From the cell containing the given text, extract its center point as [x, y] coordinate. 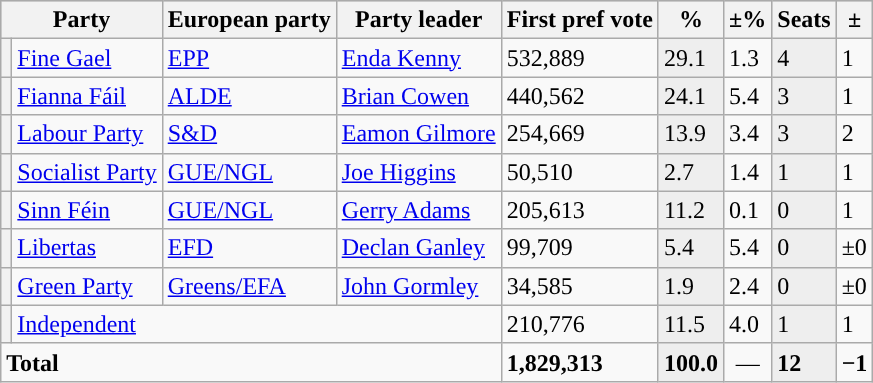
Party [82, 20]
Labour Party [87, 134]
210,776 [580, 324]
2.4 [748, 286]
4 [804, 58]
Brian Cowen [418, 96]
1.3 [748, 58]
Fine Gael [87, 58]
EPP [249, 58]
ALDE [249, 96]
11.2 [690, 210]
— [748, 362]
29.1 [690, 58]
Seats [804, 20]
4.0 [748, 324]
1.4 [748, 172]
3.4 [748, 134]
532,889 [580, 58]
Libertas [87, 248]
2 [854, 134]
Declan Ganley [418, 248]
±% [748, 20]
50,510 [580, 172]
13.9 [690, 134]
1.9 [690, 286]
11.5 [690, 324]
24.1 [690, 96]
Sinn Féin [87, 210]
Fianna Fáil [87, 96]
205,613 [580, 210]
Socialist Party [87, 172]
Enda Kenny [418, 58]
Joe Higgins [418, 172]
2.7 [690, 172]
First pref vote [580, 20]
99,709 [580, 248]
Party leader [418, 20]
± [854, 20]
Independent [256, 324]
% [690, 20]
S&D [249, 134]
100.0 [690, 362]
0.1 [748, 210]
John Gormley [418, 286]
EFD [249, 248]
Greens/EFA [249, 286]
34,585 [580, 286]
12 [804, 362]
−1 [854, 362]
Eamon Gilmore [418, 134]
Gerry Adams [418, 210]
European party [249, 20]
254,669 [580, 134]
Green Party [87, 286]
1,829,313 [580, 362]
440,562 [580, 96]
Total [251, 362]
